Find where the given text appears and provide that cell's center as (X, Y) coordinate. 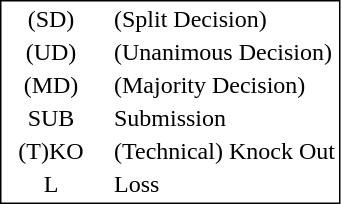
SUB (50, 119)
(MD) (50, 85)
Submission (224, 119)
(UD) (50, 53)
Loss (224, 185)
(Majority Decision) (224, 85)
(Unanimous Decision) (224, 53)
(SD) (50, 19)
(Technical) Knock Out (224, 151)
(T)KO (50, 151)
(Split Decision) (224, 19)
L (50, 185)
